Capture the cell that displays the provided text and extract its [X, Y] central coordinate. 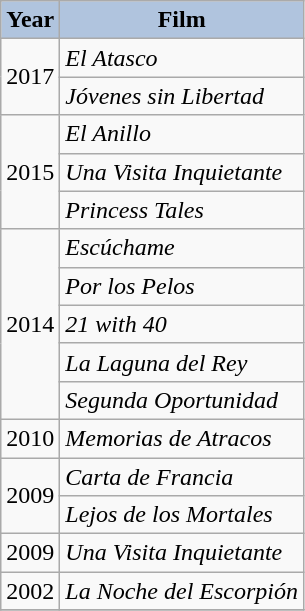
Segunda Oportunidad [182, 400]
Escúchame [182, 248]
Carta de Francia [182, 477]
2002 [30, 591]
Jóvenes sin Libertad [182, 96]
Year [30, 20]
Por los Pelos [182, 286]
21 with 40 [182, 324]
Princess Tales [182, 210]
2010 [30, 438]
Memorias de Atracos [182, 438]
2017 [30, 77]
La Laguna del Rey [182, 362]
El Atasco [182, 58]
Lejos de los Mortales [182, 515]
Film [182, 20]
El Anillo [182, 134]
2015 [30, 172]
2014 [30, 324]
La Noche del Escorpión [182, 591]
